Locate the cell with the specified text and output its (X, Y) center coordinate. 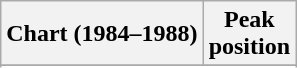
Peakposition (249, 34)
Chart (1984–1988) (102, 34)
